Scan for the cell matching the given text and deliver its (X, Y) coordinate at center. 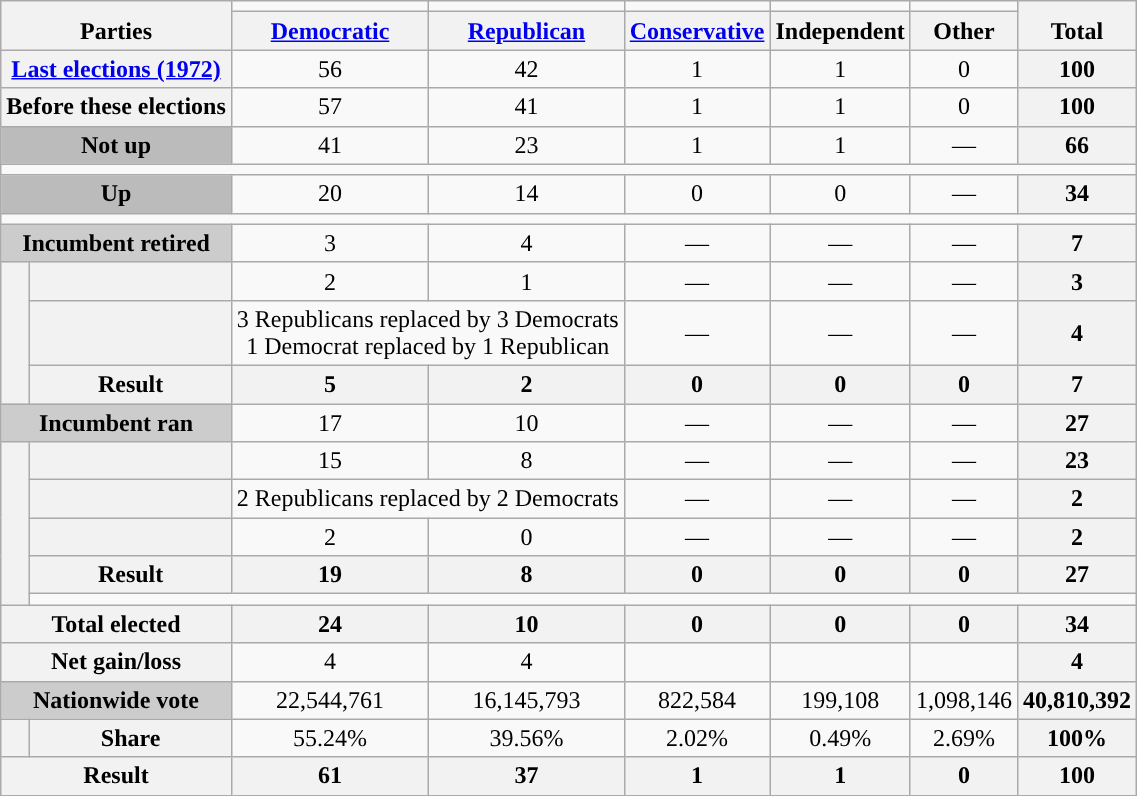
Before these elections (116, 107)
56 (330, 69)
39.56% (527, 738)
40,810,392 (1076, 700)
822,584 (697, 700)
57 (330, 107)
22,544,761 (330, 700)
Republican (527, 31)
2 Republicans replaced by 2 Democrats (428, 499)
5 (330, 384)
24 (330, 624)
Net gain/loss (116, 662)
0.49% (840, 738)
Conservative (697, 31)
66 (1076, 145)
Share (130, 738)
17 (330, 423)
42 (527, 69)
14 (527, 194)
37 (527, 776)
Incumbent retired (116, 243)
100% (1076, 738)
55.24% (330, 738)
Nationwide vote (116, 700)
19 (330, 575)
20 (330, 194)
2.69% (964, 738)
Democratic (330, 31)
Total (1076, 26)
Up (116, 194)
Total elected (116, 624)
199,108 (840, 700)
1,098,146 (964, 700)
16,145,793 (527, 700)
Other (964, 31)
Not up (116, 145)
Independent (840, 31)
15 (330, 461)
Parties (116, 26)
3 Republicans replaced by 3 Democrats 1 Democrat replaced by 1 Republican (428, 332)
Incumbent ran (116, 423)
2.02% (697, 738)
Last elections (1972) (116, 69)
61 (330, 776)
